From the cell containing the given text, extract its center point as [X, Y] coordinate. 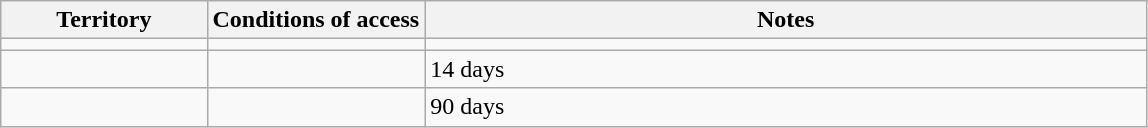
Conditions of access [316, 20]
Notes [786, 20]
14 days [786, 69]
Territory [104, 20]
90 days [786, 107]
